Provide the (x, y) coordinate of the cell's center where the given text is located.  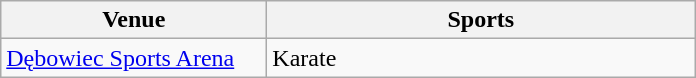
Venue (134, 20)
Sports (481, 20)
Karate (481, 58)
Dębowiec Sports Arena (134, 58)
